Output the [X, Y] coordinate of the center of the cell containing the given text.  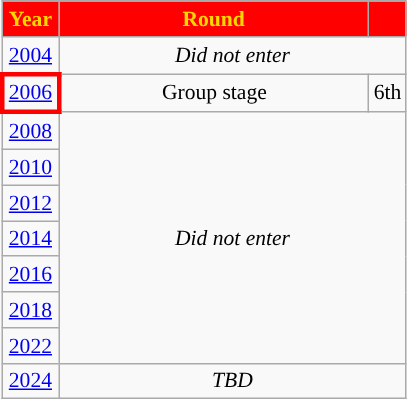
Group stage [214, 94]
TBD [233, 381]
2016 [30, 275]
2004 [30, 56]
Round [214, 19]
2024 [30, 381]
2006 [30, 94]
2012 [30, 203]
2014 [30, 239]
Year [30, 19]
2010 [30, 168]
6th [388, 94]
2008 [30, 132]
2022 [30, 346]
2018 [30, 310]
